From the cell containing the given text, extract its center point as (X, Y) coordinate. 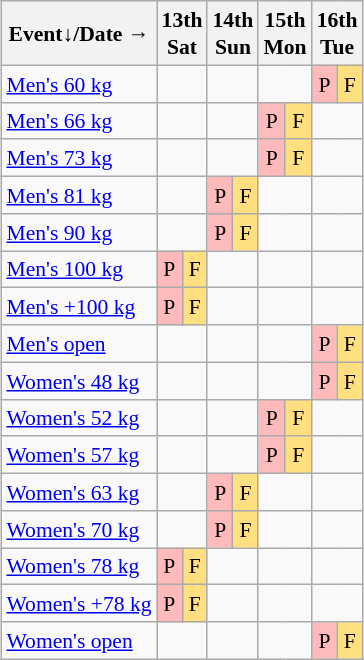
Men's 66 kg (78, 120)
Event↓/Date → (78, 33)
Men's 100 kg (78, 268)
Women's 70 kg (78, 528)
Women's 78 kg (78, 566)
Men's 81 kg (78, 194)
15thMon (284, 33)
14thSun (232, 33)
13thSat (182, 33)
Women's 52 kg (78, 418)
Women's 63 kg (78, 492)
Men's 60 kg (78, 84)
Men's 90 kg (78, 232)
Women's +78 kg (78, 604)
Women's 48 kg (78, 380)
16thTue (338, 33)
Men's open (78, 344)
Men's +100 kg (78, 306)
Women's open (78, 640)
Women's 57 kg (78, 454)
Men's 73 kg (78, 158)
